Identify which cell holds the provided text, then report its [x, y] central coordinate. 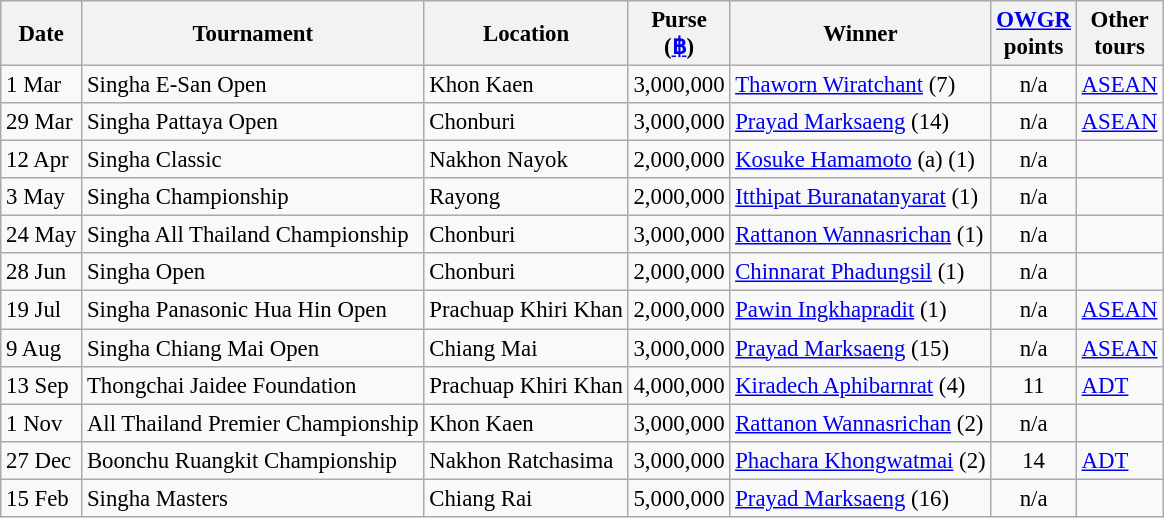
Singha All Thailand Championship [253, 235]
Purse(฿) [679, 34]
Singha Masters [253, 498]
24 May [42, 235]
Rayong [526, 197]
Othertours [1120, 34]
Pawin Ingkhapradit (1) [860, 310]
All Thailand Premier Championship [253, 423]
1 Nov [42, 423]
Itthipat Buranatanyarat (1) [860, 197]
Thaworn Wiratchant (7) [860, 85]
Prayad Marksaeng (16) [860, 498]
Thongchai Jaidee Foundation [253, 385]
Nakhon Ratchasima [526, 460]
Singha Pattaya Open [253, 122]
Kosuke Hamamoto (a) (1) [860, 160]
Tournament [253, 34]
13 Sep [42, 385]
12 Apr [42, 160]
27 Dec [42, 460]
1 Mar [42, 85]
28 Jun [42, 273]
29 Mar [42, 122]
Rattanon Wannasrichan (2) [860, 423]
4,000,000 [679, 385]
Singha E-San Open [253, 85]
Date [42, 34]
Rattanon Wannasrichan (1) [860, 235]
Chiang Rai [526, 498]
15 Feb [42, 498]
Chiang Mai [526, 348]
Chinnarat Phadungsil (1) [860, 273]
OWGRpoints [1034, 34]
Singha Panasonic Hua Hin Open [253, 310]
19 Jul [42, 310]
3 May [42, 197]
Boonchu Ruangkit Championship [253, 460]
11 [1034, 385]
Location [526, 34]
Singha Open [253, 273]
Prayad Marksaeng (15) [860, 348]
Kiradech Aphibarnrat (4) [860, 385]
5,000,000 [679, 498]
Singha Classic [253, 160]
Winner [860, 34]
Nakhon Nayok [526, 160]
Prayad Marksaeng (14) [860, 122]
Phachara Khongwatmai (2) [860, 460]
Singha Chiang Mai Open [253, 348]
14 [1034, 460]
Singha Championship [253, 197]
9 Aug [42, 348]
